Search for the cell housing the specified text and yield its [x, y] center coordinate. 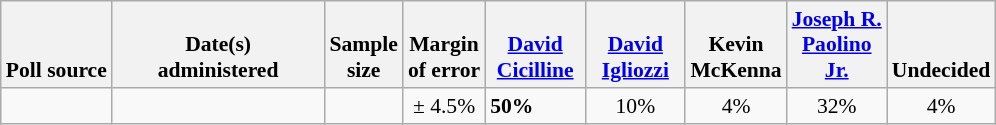
Marginof error [444, 44]
50% [535, 106]
10% [635, 106]
Joseph R.Paolino Jr. [837, 44]
DavidCicilline [535, 44]
32% [837, 106]
Date(s)administered [218, 44]
Undecided [941, 44]
KevinMcKenna [736, 44]
± 4.5% [444, 106]
DavidIgliozzi [635, 44]
Samplesize [363, 44]
Poll source [56, 44]
